Find where the given text appears and provide that cell's center as (X, Y) coordinate. 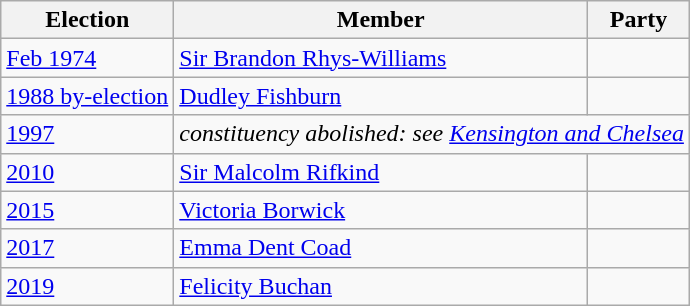
Feb 1974 (88, 58)
2017 (88, 248)
Election (88, 20)
1997 (88, 134)
Member (381, 20)
Party (639, 20)
Dudley Fishburn (381, 96)
Sir Brandon Rhys-Williams (381, 58)
1988 by-election (88, 96)
Sir Malcolm Rifkind (381, 172)
2019 (88, 286)
2015 (88, 210)
Felicity Buchan (381, 286)
Emma Dent Coad (381, 248)
Victoria Borwick (381, 210)
constituency abolished: see Kensington and Chelsea (432, 134)
2010 (88, 172)
